Return the [X, Y] coordinate for the center point of the cell that contains the specified text.  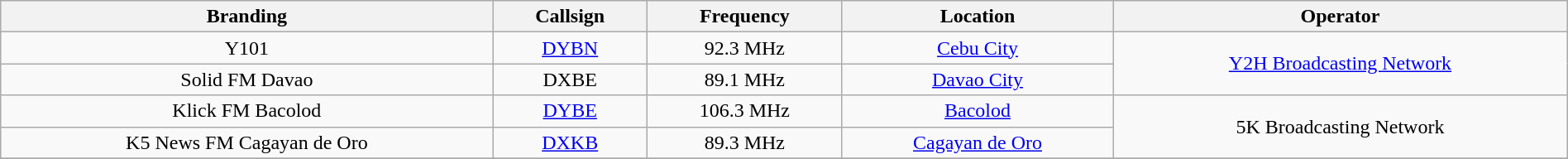
5K Broadcasting Network [1341, 127]
DXKB [570, 142]
Y2H Broadcasting Network [1341, 64]
Klick FM Bacolod [246, 111]
89.3 MHz [744, 142]
Bacolod [978, 111]
Callsign [570, 17]
106.3 MHz [744, 111]
Operator [1341, 17]
Location [978, 17]
Y101 [246, 48]
89.1 MHz [744, 79]
Cagayan de Oro [978, 142]
Davao City [978, 79]
92.3 MHz [744, 48]
Frequency [744, 17]
DXBE [570, 79]
Branding [246, 17]
Solid FM Davao [246, 79]
DYBN [570, 48]
K5 News FM Cagayan de Oro [246, 142]
Cebu City [978, 48]
DYBE [570, 111]
